Return the [x, y] coordinate for the center point of the cell that contains the specified text.  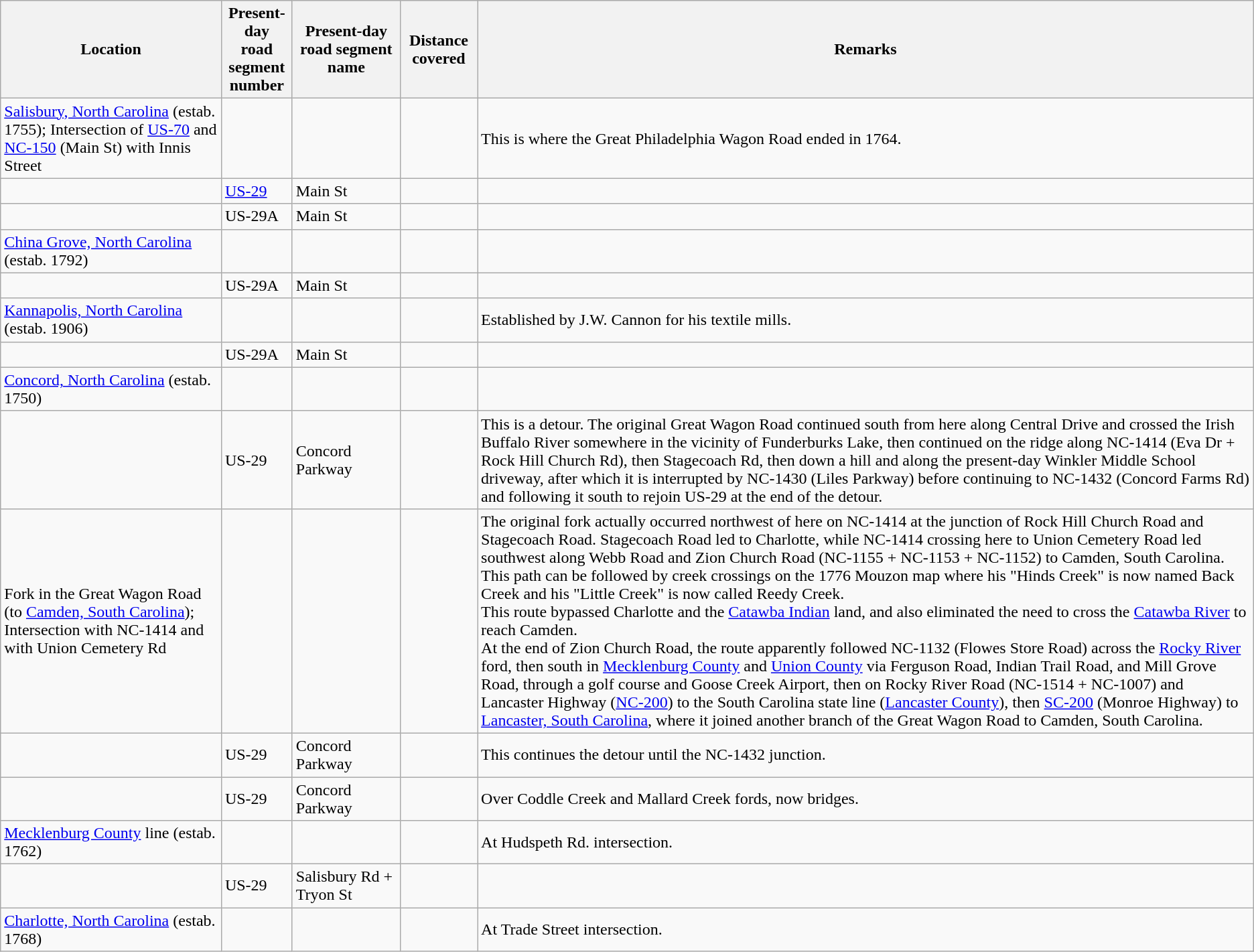
Present-day road segment number [257, 50]
Present-day road segment name [346, 50]
Kannapolis, North Carolina (estab. 1906) [111, 320]
Charlotte, North Carolina (estab. 1768) [111, 930]
This continues the detour until the NC-1432 junction. [865, 754]
This is where the Great Philadelphia Wagon Road ended in 1764. [865, 138]
Remarks [865, 50]
Distance covered [438, 50]
Concord, North Carolina (estab. 1750) [111, 389]
Location [111, 50]
Salisbury, North Carolina (estab. 1755); Intersection of US-70 and NC-150 (Main St) with Innis Street [111, 138]
Mecklenburg County line (estab. 1762) [111, 843]
Fork in the Great Wagon Road (to Camden, South Carolina); Intersection with NC-1414 and with Union Cemetery Rd [111, 620]
Over Coddle Creek and Mallard Creek fords, now bridges. [865, 799]
At Trade Street intersection. [865, 930]
China Grove, North Carolina (estab. 1792) [111, 251]
Established by J.W. Cannon for his textile mills. [865, 320]
Salisbury Rd + Tryon St [346, 886]
At Hudspeth Rd. intersection. [865, 843]
